Determine the [X, Y] coordinate at the center of the cell enclosing the given text.  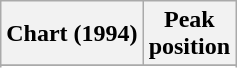
Chart (1994) [72, 34]
Peakposition [189, 34]
